Determine the [x, y] coordinate at the center of the cell enclosing the given text.  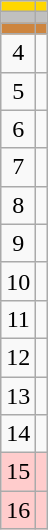
13 [18, 395]
7 [18, 167]
6 [18, 129]
16 [18, 510]
8 [18, 205]
12 [18, 357]
14 [18, 434]
10 [18, 281]
4 [18, 53]
9 [18, 243]
5 [18, 91]
15 [18, 472]
11 [18, 319]
